Find where the given text appears and provide that cell's center as (x, y) coordinate. 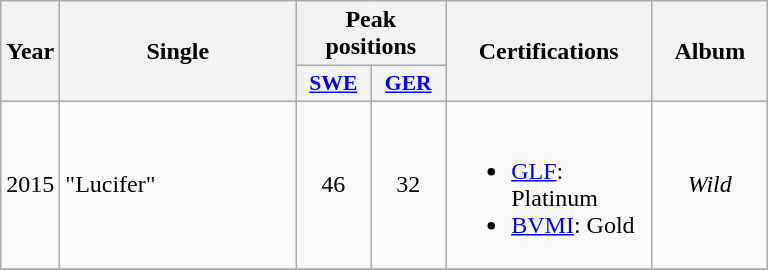
SWE (334, 84)
Wild (710, 184)
32 (408, 184)
GLF: PlatinumBVMI: Gold (549, 184)
2015 (30, 184)
Single (178, 52)
Peak positions (371, 34)
Album (710, 52)
Certifications (549, 52)
"Lucifer" (178, 184)
46 (334, 184)
GER (408, 84)
Year (30, 52)
